Search for the cell housing the specified text and yield its (X, Y) center coordinate. 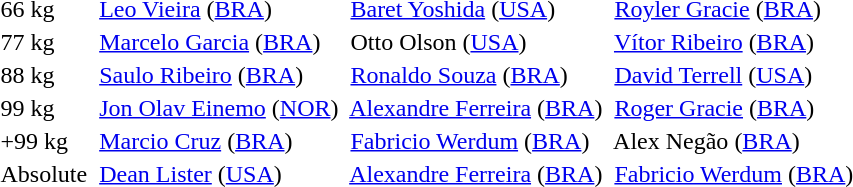
Saulo Ribeiro (BRA) (216, 75)
Fabricio Werdum (BRA) (474, 141)
Alexandre Ferreira (BRA) (474, 108)
Ronaldo Souza (BRA) (474, 75)
Jon Olav Einemo (NOR) (216, 108)
Marcelo Garcia (BRA) (216, 42)
Otto Olson (USA) (474, 42)
Marcio Cruz (BRA) (216, 141)
